For the text-containing cell, return its midpoint in (x, y) coordinate format. 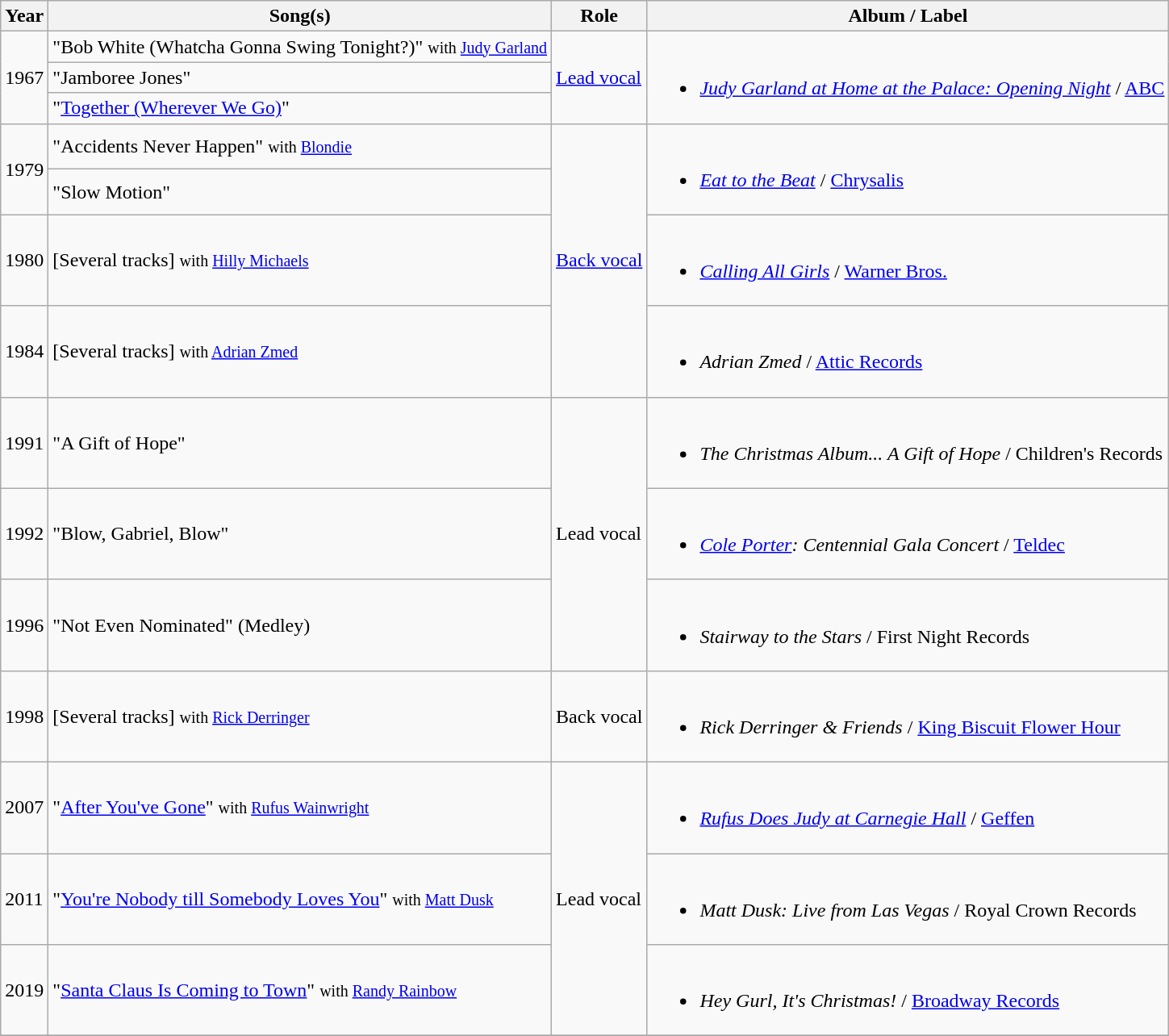
Year (24, 16)
Eat to the Beat / Chrysalis (908, 169)
"Accidents Never Happen" with Blondie (300, 147)
Adrian Zmed / Attic Records (908, 352)
1991 (24, 442)
"After You've Gone" with Rufus Wainwright (300, 807)
[Several tracks] with Hilly Michaels (300, 260)
[Several tracks] with Adrian Zmed (300, 352)
1992 (24, 534)
Role (599, 16)
"Bob White (Whatcha Gonna Swing Tonight?)" with Judy Garland (300, 47)
"Blow, Gabriel, Blow" (300, 534)
"Not Even Nominated" (Medley) (300, 625)
1979 (24, 169)
2019 (24, 991)
Judy Garland at Home at the Palace: Opening Night / ABC (908, 77)
Hey Gurl, It's Christmas! / Broadway Records (908, 991)
Rufus Does Judy at Carnegie Hall / Geffen (908, 807)
"Slow Motion" (300, 192)
1980 (24, 260)
Album / Label (908, 16)
Cole Porter: Centennial Gala Concert / Teldec (908, 534)
Stairway to the Stars / First Night Records (908, 625)
[Several tracks] with Rick Derringer (300, 716)
"Santa Claus Is Coming to Town" with Randy Rainbow (300, 991)
"Jamboree Jones" (300, 77)
Calling All Girls / Warner Bros. (908, 260)
2011 (24, 899)
1996 (24, 625)
1998 (24, 716)
"A Gift of Hope" (300, 442)
Matt Dusk: Live from Las Vegas / Royal Crown Records (908, 899)
1984 (24, 352)
The Christmas Album... A Gift of Hope / Children's Records (908, 442)
"Together (Wherever We Go)" (300, 108)
"You're Nobody till Somebody Loves You" with Matt Dusk (300, 899)
2007 (24, 807)
Rick Derringer & Friends / King Biscuit Flower Hour (908, 716)
Song(s) (300, 16)
1967 (24, 77)
